Locate the cell with the specified text and output its [X, Y] center coordinate. 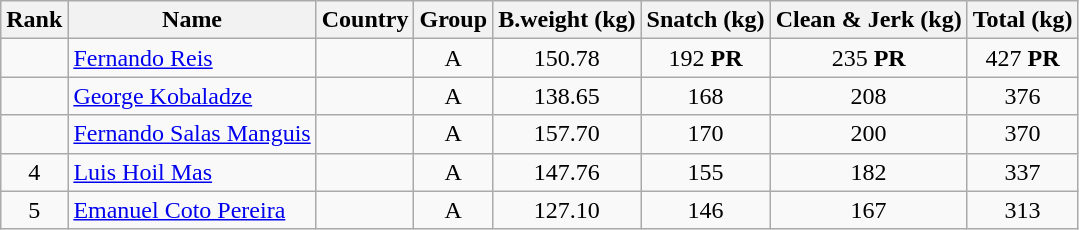
200 [868, 134]
Luis Hoil Mas [192, 172]
Clean & Jerk (kg) [868, 20]
Name [192, 20]
235 PR [868, 58]
376 [1022, 96]
Total (kg) [1022, 20]
337 [1022, 172]
Fernando Reis [192, 58]
182 [868, 172]
138.65 [567, 96]
168 [706, 96]
George Kobaladze [192, 96]
Rank [34, 20]
370 [1022, 134]
150.78 [567, 58]
146 [706, 210]
427 PR [1022, 58]
167 [868, 210]
208 [868, 96]
155 [706, 172]
157.70 [567, 134]
147.76 [567, 172]
127.10 [567, 210]
B.weight (kg) [567, 20]
Snatch (kg) [706, 20]
Country [365, 20]
4 [34, 172]
170 [706, 134]
Emanuel Coto Pereira [192, 210]
313 [1022, 210]
Fernando Salas Manguis [192, 134]
5 [34, 210]
192 PR [706, 58]
Group [454, 20]
